Search for the cell housing the specified text and yield its (X, Y) center coordinate. 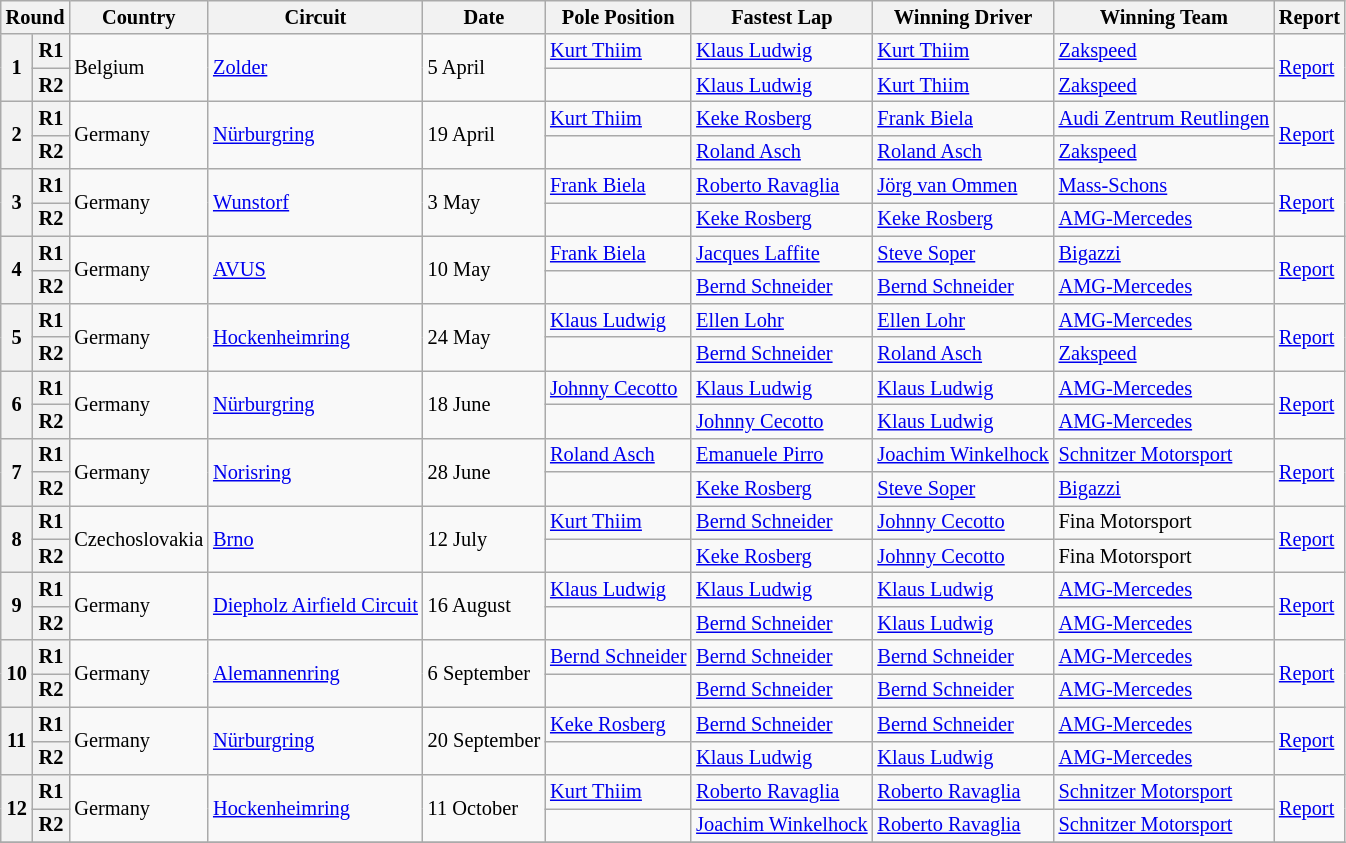
Belgium (138, 68)
Date (484, 17)
10 May (484, 270)
1 (17, 68)
Country (138, 17)
4 (17, 270)
2 (17, 134)
Fastest Lap (782, 17)
Pole Position (618, 17)
3 May (484, 202)
Winning Driver (962, 17)
Jörg van Ommen (962, 186)
Wunstorf (316, 202)
5 April (484, 68)
Mass-Schons (1164, 186)
6 (17, 404)
Brno (316, 538)
Alemannenring (316, 674)
16 August (484, 606)
18 June (484, 404)
28 June (484, 472)
19 April (484, 134)
Diepholz Airfield Circuit (316, 606)
AVUS (316, 270)
7 (17, 472)
Czechoslovakia (138, 538)
6 September (484, 674)
Audi Zentrum Reutlingen (1164, 118)
11 (17, 740)
5 (17, 336)
Norisring (316, 472)
12 July (484, 538)
10 (17, 674)
11 October (484, 808)
20 September (484, 740)
8 (17, 538)
24 May (484, 336)
9 (17, 606)
3 (17, 202)
Circuit (316, 17)
Emanuele Pirro (782, 455)
12 (17, 808)
Zolder (316, 68)
Jacques Laffite (782, 253)
Round (36, 17)
Winning Team (1164, 17)
